For the text-containing cell, return its midpoint in [X, Y] coordinate format. 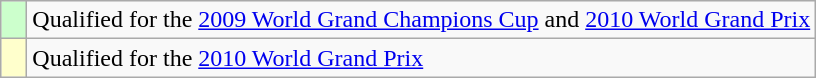
Qualified for the 2009 World Grand Champions Cup and 2010 World Grand Prix [422, 20]
Qualified for the 2010 World Grand Prix [422, 58]
